Search for the cell housing the specified text and yield its [X, Y] center coordinate. 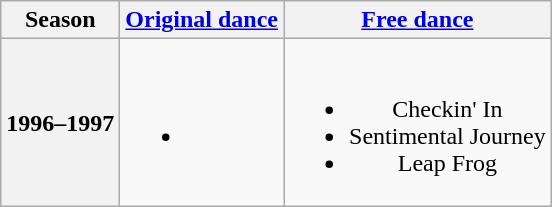
Season [60, 20]
Checkin' In Sentimental Journey Leap Frog [418, 122]
Free dance [418, 20]
Original dance [202, 20]
1996–1997 [60, 122]
